Detect which cell encompasses the target text, then output its (X, Y) center coordinate. 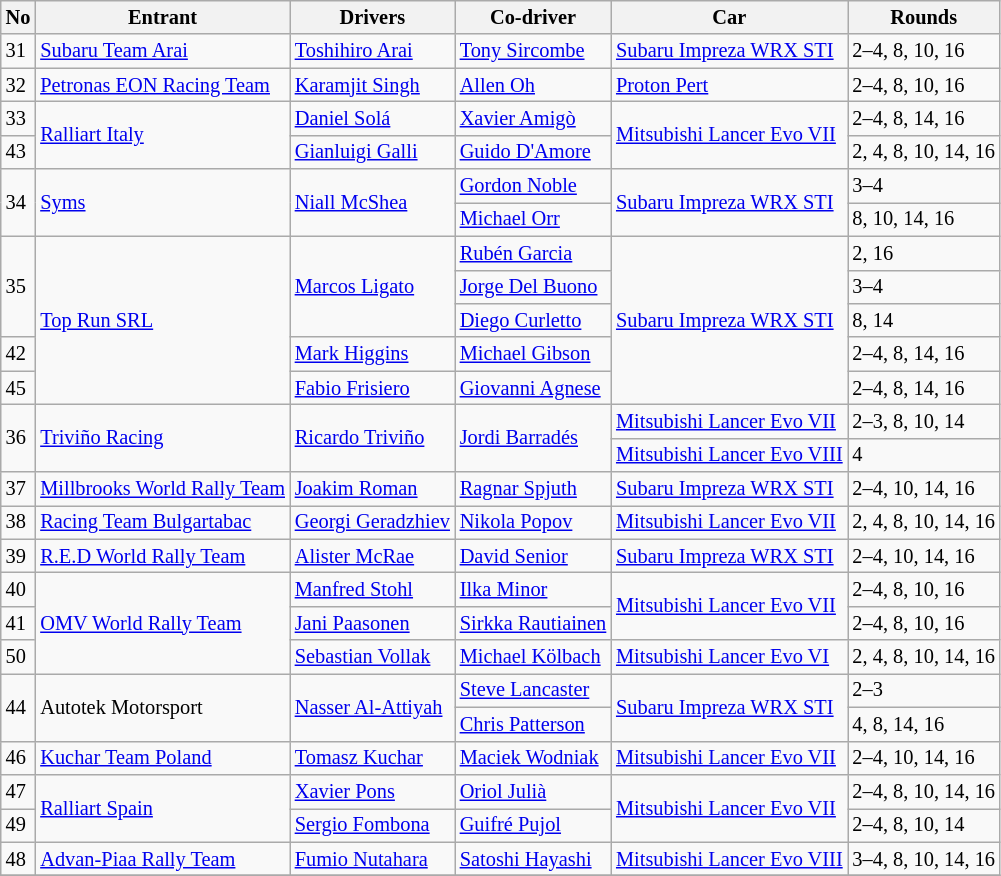
Fabio Frisiero (372, 388)
37 (18, 489)
Petronas EON Racing Team (162, 85)
Rubén Garcia (533, 253)
8, 10, 14, 16 (924, 219)
Georgi Geradzhiev (372, 522)
4, 8, 14, 16 (924, 724)
Manfred Stohl (372, 589)
Entrant (162, 17)
Steve Lancaster (533, 690)
Karamjit Singh (372, 85)
Mark Higgins (372, 354)
No (18, 17)
Diego Curletto (533, 320)
Joakim Roman (372, 489)
Tomasz Kuchar (372, 758)
36 (18, 438)
Satoshi Hayashi (533, 859)
Mitsubishi Lancer Evo VI (729, 657)
R.E.D World Rally Team (162, 556)
31 (18, 51)
David Senior (533, 556)
Advan-Piaa Rally Team (162, 859)
45 (18, 388)
Sirkka Rautiainen (533, 623)
40 (18, 589)
42 (18, 354)
Giovanni Agnese (533, 388)
41 (18, 623)
46 (18, 758)
Drivers (372, 17)
Ralliart Spain (162, 808)
Michael Gibson (533, 354)
Gianluigi Galli (372, 152)
2, 16 (924, 253)
Rounds (924, 17)
Marcos Ligato (372, 286)
Ragnar Spjuth (533, 489)
Michael Kölbach (533, 657)
Co-driver (533, 17)
2–3 (924, 690)
Chris Patterson (533, 724)
Top Run SRL (162, 320)
8, 14 (924, 320)
Alister McRae (372, 556)
Fumio Nutahara (372, 859)
Syms (162, 202)
2–3, 8, 10, 14 (924, 421)
Jani Paasonen (372, 623)
Maciek Wodniak (533, 758)
48 (18, 859)
47 (18, 791)
49 (18, 825)
Proton Pert (729, 85)
Allen Oh (533, 85)
Triviño Racing (162, 438)
Guido D'Amore (533, 152)
Autotek Motorsport (162, 706)
Oriol Julià (533, 791)
OMV World Rally Team (162, 622)
Ralliart Italy (162, 134)
Tony Sircombe (533, 51)
Ricardo Triviño (372, 438)
50 (18, 657)
35 (18, 286)
Toshihiro Arai (372, 51)
Jorge Del Buono (533, 287)
Sebastian Vollak (372, 657)
Nikola Popov (533, 522)
Sergio Fombona (372, 825)
Racing Team Bulgartabac (162, 522)
2–4, 8, 10, 14, 16 (924, 791)
33 (18, 118)
44 (18, 706)
Niall McShea (372, 202)
Car (729, 17)
Xavier Amigò (533, 118)
39 (18, 556)
34 (18, 202)
Ilka Minor (533, 589)
Gordon Noble (533, 186)
Subaru Team Arai (162, 51)
3–4, 8, 10, 14, 16 (924, 859)
4 (924, 455)
Millbrooks World Rally Team (162, 489)
Jordi Barradés (533, 438)
Michael Orr (533, 219)
2–4, 8, 10, 14 (924, 825)
Xavier Pons (372, 791)
Nasser Al-Attiyah (372, 706)
Kuchar Team Poland (162, 758)
38 (18, 522)
43 (18, 152)
32 (18, 85)
Guifré Pujol (533, 825)
Daniel Solá (372, 118)
